Capture the cell that displays the provided text and extract its (X, Y) central coordinate. 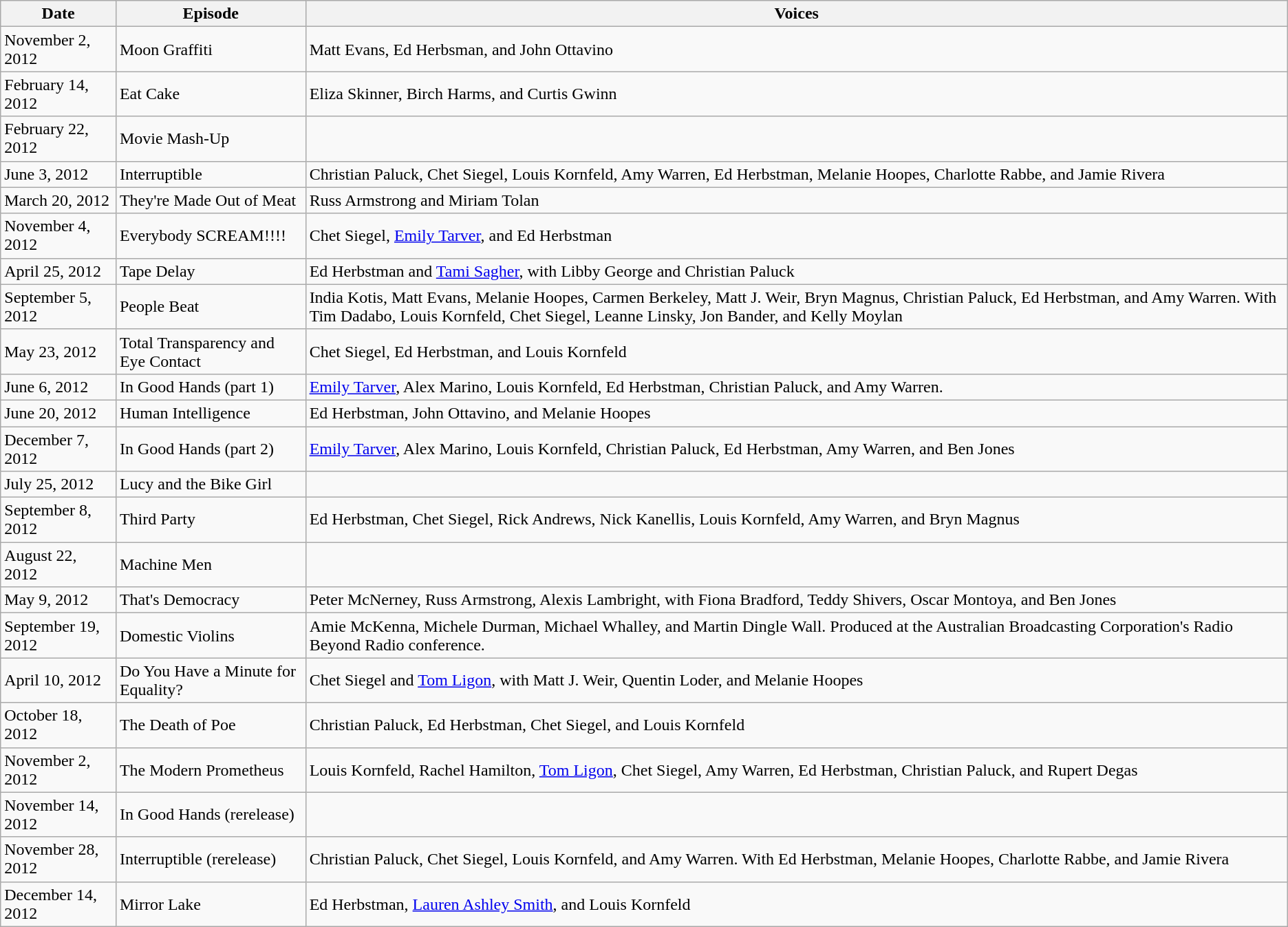
People Beat (211, 307)
The Death of Poe (211, 725)
July 25, 2012 (58, 484)
November 28, 2012 (58, 859)
Christian Paluck, Ed Herbstman, Chet Siegel, and Louis Kornfeld (797, 725)
May 23, 2012 (58, 351)
Episode (211, 14)
December 14, 2012 (58, 904)
Chet Siegel and Tom Ligon, with Matt J. Weir, Quentin Loder, and Melanie Hoopes (797, 680)
November 14, 2012 (58, 815)
Total Transparency and Eye Contact (211, 351)
April 25, 2012 (58, 271)
They're Made Out of Meat (211, 200)
Interruptible (rerelease) (211, 859)
Movie Mash-Up (211, 139)
Matt Evans, Ed Herbsman, and John Ottavino (797, 50)
Chet Siegel, Ed Herbstman, and Louis Kornfeld (797, 351)
Domestic Violins (211, 636)
Interruptible (211, 174)
Date (58, 14)
In Good Hands (rerelease) (211, 815)
The Modern Prometheus (211, 769)
Christian Paluck, Chet Siegel, Louis Kornfeld, and Amy Warren. With Ed Herbstman, Melanie Hoopes, Charlotte Rabbe, and Jamie Rivera (797, 859)
December 7, 2012 (58, 449)
June 3, 2012 (58, 174)
Ed Herbstman, John Ottavino, and Melanie Hoopes (797, 413)
Emily Tarver, Alex Marino, Louis Kornfeld, Ed Herbstman, Christian Paluck, and Amy Warren. (797, 387)
February 22, 2012 (58, 139)
In Good Hands (part 1) (211, 387)
February 14, 2012 (58, 94)
June 20, 2012 (58, 413)
Chet Siegel, Emily Tarver, and Ed Herbstman (797, 235)
September 5, 2012 (58, 307)
September 19, 2012 (58, 636)
Christian Paluck, Chet Siegel, Louis Kornfeld, Amy Warren, Ed Herbstman, Melanie Hoopes, Charlotte Rabbe, and Jamie Rivera (797, 174)
Ed Herbstman and Tami Sagher, with Libby George and Christian Paluck (797, 271)
May 9, 2012 (58, 600)
Mirror Lake (211, 904)
Lucy and the Bike Girl (211, 484)
Louis Kornfeld, Rachel Hamilton, Tom Ligon, Chet Siegel, Amy Warren, Ed Herbstman, Christian Paluck, and Rupert Degas (797, 769)
Moon Graffiti (211, 50)
Tape Delay (211, 271)
Eat Cake (211, 94)
Peter McNerney, Russ Armstrong, Alexis Lambright, with Fiona Bradford, Teddy Shivers, Oscar Montoya, and Ben Jones (797, 600)
April 10, 2012 (58, 680)
March 20, 2012 (58, 200)
September 8, 2012 (58, 520)
Russ Armstrong and Miriam Tolan (797, 200)
Eliza Skinner, Birch Harms, and Curtis Gwinn (797, 94)
Ed Herbstman, Lauren Ashley Smith, and Louis Kornfeld (797, 904)
That's Democracy (211, 600)
November 4, 2012 (58, 235)
June 6, 2012 (58, 387)
August 22, 2012 (58, 564)
October 18, 2012 (58, 725)
Ed Herbstman, Chet Siegel, Rick Andrews, Nick Kanellis, Louis Kornfeld, Amy Warren, and Bryn Magnus (797, 520)
Human Intelligence (211, 413)
Emily Tarver, Alex Marino, Louis Kornfeld, Christian Paluck, Ed Herbstman, Amy Warren, and Ben Jones (797, 449)
Third Party (211, 520)
Voices (797, 14)
Do You Have a Minute for Equality? (211, 680)
In Good Hands (part 2) (211, 449)
Machine Men (211, 564)
Everybody SCREAM!!!! (211, 235)
